Identify which cell holds the provided text, then report its (x, y) central coordinate. 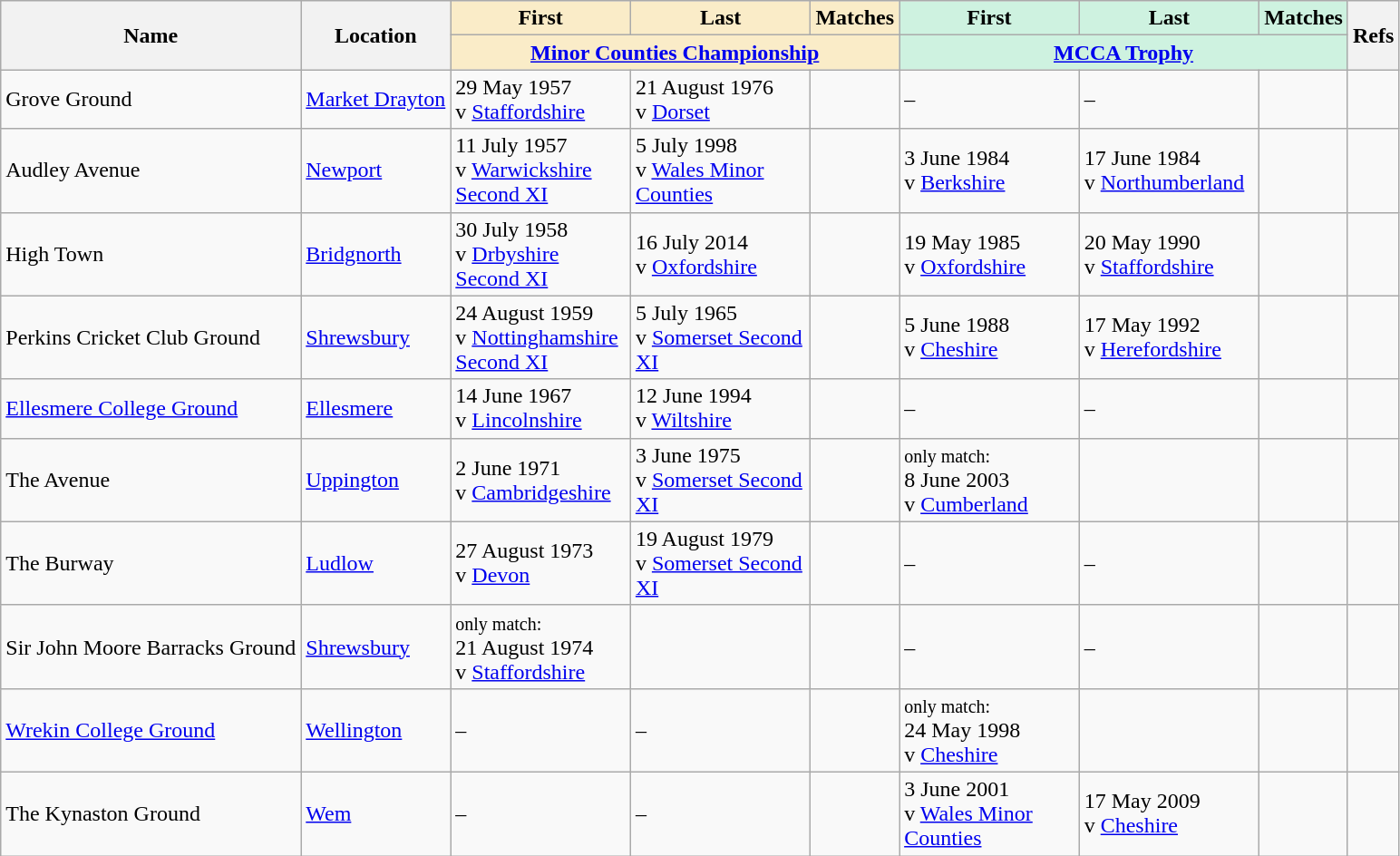
Wrekin College Ground (151, 730)
MCCA Trophy (1124, 53)
Newport (375, 170)
21 August 1976v Dorset (720, 100)
19 May 1985v Oxfordshire (990, 254)
19 August 1979v Somerset Second XI (720, 563)
3 June 1984v Berkshire (990, 170)
11 July 1957v Warwickshire Second XI (540, 170)
5 July 1998v Wales Minor Counties (720, 170)
16 July 2014v Oxfordshire (720, 254)
20 May 1990v Staffordshire (1170, 254)
The Kynaston Ground (151, 813)
17 May 2009v Cheshire (1170, 813)
30 July 1958v Drbyshire Second XI (540, 254)
12 June 1994v Wiltshire (720, 408)
27 August 1973v Devon (540, 563)
Refs (1373, 35)
only match:8 June 2003v Cumberland (990, 480)
3 June 2001v Wales Minor Counties (990, 813)
Location (375, 35)
Perkins Cricket Club Ground (151, 337)
5 July 1965v Somerset Second XI (720, 337)
Uppington (375, 480)
The Avenue (151, 480)
14 June 1967v Lincolnshire (540, 408)
Wem (375, 813)
5 June 1988v Cheshire (990, 337)
Name (151, 35)
High Town (151, 254)
Minor Counties Championship (675, 53)
Wellington (375, 730)
Ellesmere (375, 408)
3 June 1975v Somerset Second XI (720, 480)
Sir John Moore Barracks Ground (151, 647)
only match:24 May 1998v Cheshire (990, 730)
only match:21 August 1974v Staffordshire (540, 647)
Ellesmere College Ground (151, 408)
Bridgnorth (375, 254)
The Burway (151, 563)
2 June 1971v Cambridgeshire (540, 480)
24 August 1959v Nottinghamshire Second XI (540, 337)
17 May 1992v Herefordshire (1170, 337)
17 June 1984v Northumberland (1170, 170)
29 May 1957v Staffordshire (540, 100)
Market Drayton (375, 100)
Audley Avenue (151, 170)
Ludlow (375, 563)
Grove Ground (151, 100)
